Scan for the cell matching the given text and deliver its (x, y) coordinate at center. 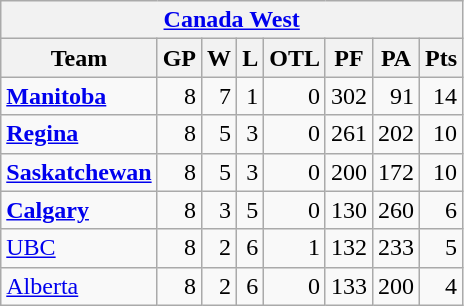
PA (396, 58)
172 (396, 172)
233 (396, 248)
UBC (79, 248)
302 (348, 96)
PF (348, 58)
4 (442, 286)
Regina (79, 134)
Alberta (79, 286)
Canada West (232, 20)
130 (348, 210)
7 (220, 96)
133 (348, 286)
OTL (295, 58)
91 (396, 96)
132 (348, 248)
Calgary (79, 210)
261 (348, 134)
L (250, 58)
260 (396, 210)
W (220, 58)
Pts (442, 58)
Team (79, 58)
Saskatchewan (79, 172)
GP (179, 58)
202 (396, 134)
14 (442, 96)
Manitoba (79, 96)
